Pinpoint the cell where the given text exists, returning its [X, Y] midpoint coordinate. 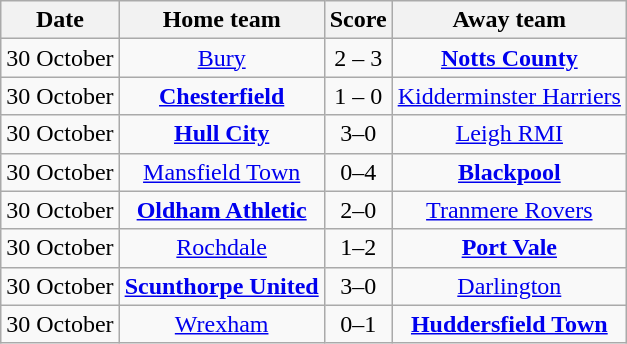
Chesterfield [222, 96]
Kidderminster Harriers [509, 96]
Huddersfield Town [509, 324]
2–0 [358, 210]
Oldham Athletic [222, 210]
Tranmere Rovers [509, 210]
Scunthorpe United [222, 286]
Away team [509, 20]
Score [358, 20]
0–1 [358, 324]
Darlington [509, 286]
Port Vale [509, 248]
Date [60, 20]
Blackpool [509, 172]
Wrexham [222, 324]
1–2 [358, 248]
2 – 3 [358, 58]
Mansfield Town [222, 172]
Bury [222, 58]
0–4 [358, 172]
Home team [222, 20]
1 – 0 [358, 96]
Notts County [509, 58]
Rochdale [222, 248]
Leigh RMI [509, 134]
Hull City [222, 134]
